Provide the (X, Y) coordinate of the cell's center where the given text is located.  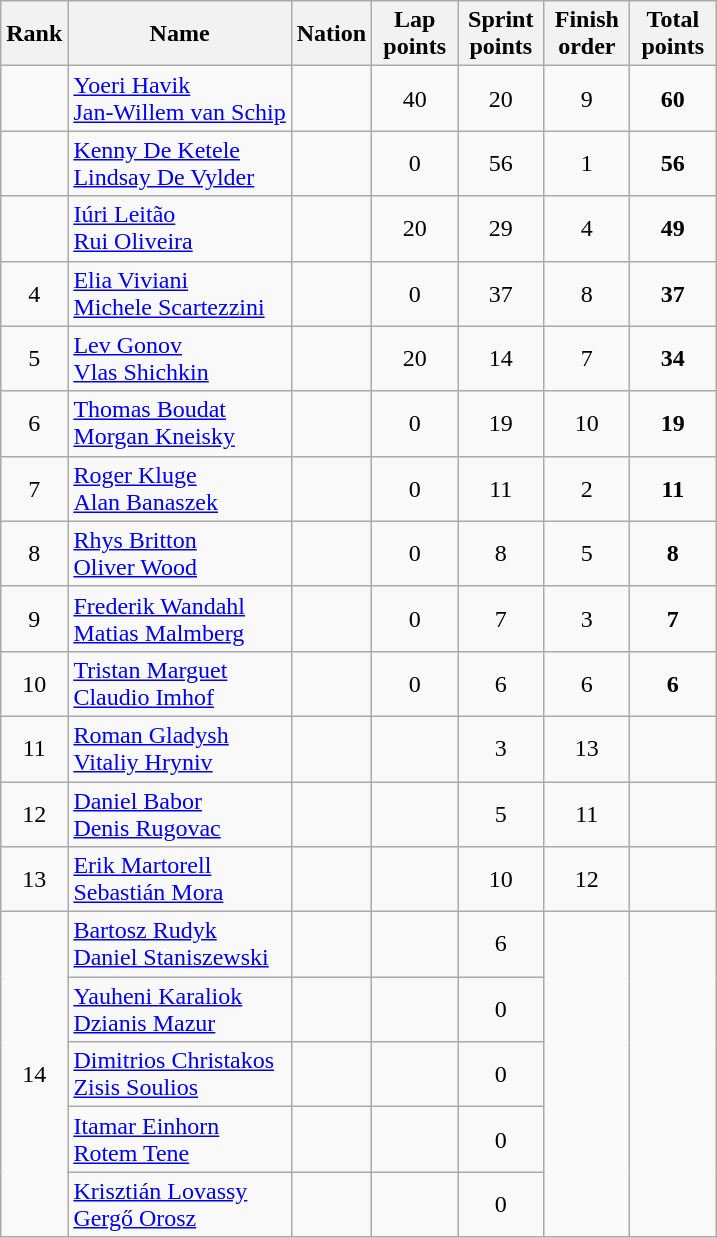
Frederik WandahlMatias Malmberg (180, 618)
1 (587, 164)
Kenny De KeteleLindsay De Vylder (180, 164)
Yauheni KaraliokDzianis Mazur (180, 1010)
Name (180, 34)
Lap points (415, 34)
49 (673, 228)
2 (587, 488)
Iúri LeitãoRui Oliveira (180, 228)
Elia VivianiMichele Scartezzini (180, 294)
Erik MartorellSebastián Mora (180, 880)
Lev GonovVlas Shichkin (180, 358)
29 (501, 228)
Yoeri HavikJan-Willem van Schip (180, 98)
Thomas BoudatMorgan Kneisky (180, 424)
Total points (673, 34)
40 (415, 98)
Itamar EinhornRotem Tene (180, 1140)
Daniel BaborDenis Rugovac (180, 814)
Krisztián LovassyGergő Orosz (180, 1204)
Nation (331, 34)
60 (673, 98)
Dimitrios Christakos Zisis Soulios (180, 1074)
Tristan MarguetClaudio Imhof (180, 684)
Sprint points (501, 34)
Roman GladyshVitaliy Hryniv (180, 748)
Roger KlugeAlan Banaszek (180, 488)
Bartosz RudykDaniel Staniszewski (180, 944)
Rhys BrittonOliver Wood (180, 554)
34 (673, 358)
Finish order (587, 34)
Rank (34, 34)
